Determine the (x, y) coordinate at the center of the cell enclosing the given text.  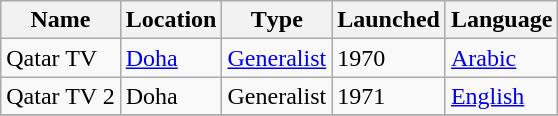
Qatar TV (60, 58)
1971 (389, 96)
Name (60, 20)
1970 (389, 58)
Arabic (501, 58)
Тype (277, 20)
Language (501, 20)
English (501, 96)
Launched (389, 20)
Qatar TV 2 (60, 96)
Location (171, 20)
